Provide the [X, Y] coordinate of the cell's center where the given text is located.  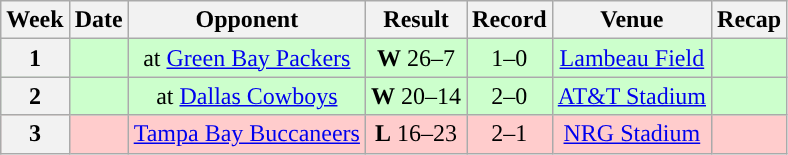
L 16–23 [416, 134]
2–0 [510, 96]
2–1 [510, 134]
Tampa Bay Buccaneers [246, 134]
Week [35, 20]
Record [510, 20]
Date [98, 20]
1–0 [510, 58]
at Green Bay Packers [246, 58]
W 20–14 [416, 96]
AT&T Stadium [632, 96]
3 [35, 134]
Venue [632, 20]
1 [35, 58]
Opponent [246, 20]
Recap [750, 20]
Lambeau Field [632, 58]
Result [416, 20]
NRG Stadium [632, 134]
at Dallas Cowboys [246, 96]
2 [35, 96]
W 26–7 [416, 58]
